Scan for the cell matching the given text and deliver its (X, Y) coordinate at center. 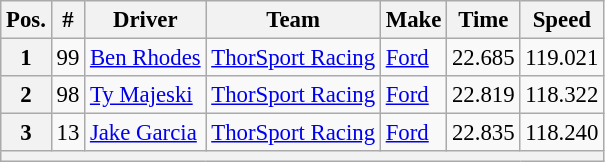
98 (68, 95)
3 (26, 133)
119.021 (562, 58)
Make (413, 20)
99 (68, 58)
# (68, 20)
13 (68, 133)
Speed (562, 20)
Pos. (26, 20)
2 (26, 95)
1 (26, 58)
118.240 (562, 133)
Jake Garcia (146, 133)
Driver (146, 20)
Ben Rhodes (146, 58)
Ty Majeski (146, 95)
Team (293, 20)
118.322 (562, 95)
22.835 (484, 133)
Time (484, 20)
22.685 (484, 58)
22.819 (484, 95)
